Locate the cell with the specified text and output its [x, y] center coordinate. 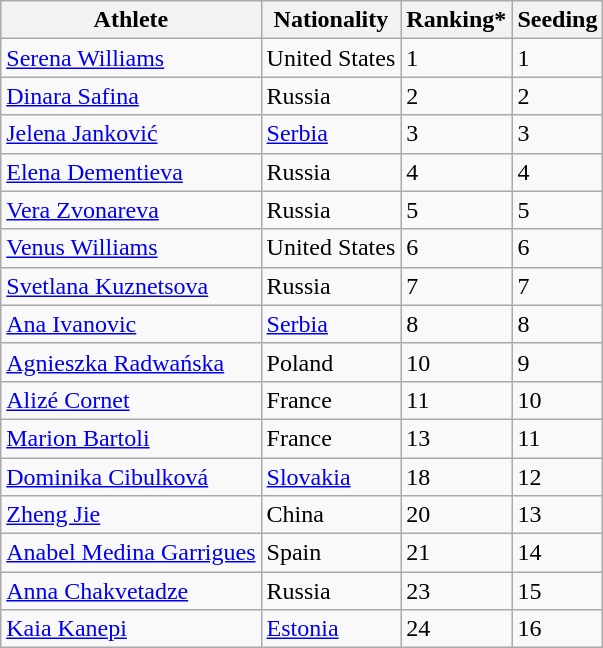
Spain [331, 553]
24 [456, 629]
Dominika Cibulková [131, 477]
Nationality [331, 20]
Agnieszka Radwańska [131, 362]
15 [558, 591]
Jelena Janković [131, 134]
23 [456, 591]
Serena Williams [131, 58]
16 [558, 629]
Zheng Jie [131, 515]
Seeding [558, 20]
Ana Ivanovic [131, 324]
Anna Chakvetadze [131, 591]
Vera Zvonareva [131, 210]
20 [456, 515]
14 [558, 553]
Athlete [131, 20]
Kaia Kanepi [131, 629]
Elena Dementieva [131, 172]
Slovakia [331, 477]
Ranking* [456, 20]
Venus Williams [131, 248]
Dinara Safina [131, 96]
China [331, 515]
Estonia [331, 629]
Marion Bartoli [131, 438]
18 [456, 477]
12 [558, 477]
21 [456, 553]
Anabel Medina Garrigues [131, 553]
Alizé Cornet [131, 400]
Poland [331, 362]
Svetlana Kuznetsova [131, 286]
9 [558, 362]
